Capture the cell that displays the provided text and extract its [X, Y] central coordinate. 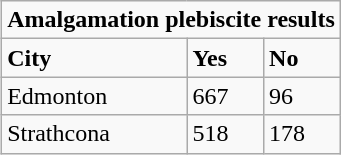
Amalgamation plebiscite results [172, 20]
No [302, 58]
667 [226, 96]
518 [226, 134]
Edmonton [94, 96]
178 [302, 134]
96 [302, 96]
Yes [226, 58]
Strathcona [94, 134]
City [94, 58]
